For the text-containing cell, return its midpoint in (x, y) coordinate format. 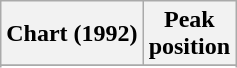
Peakposition (189, 34)
Chart (1992) (72, 34)
